From the cell containing the given text, extract its center point as [X, Y] coordinate. 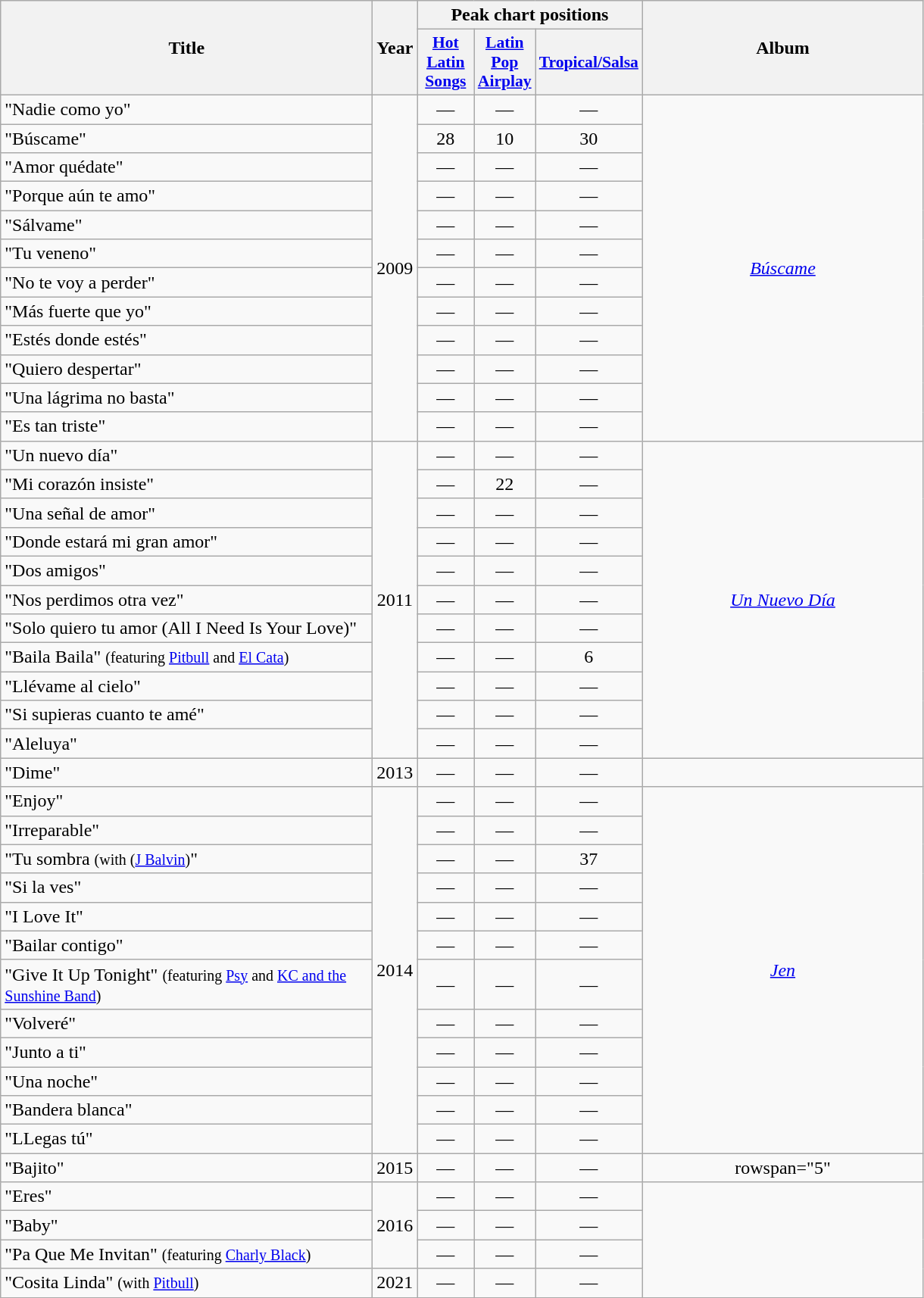
"Porque aún te amo" [186, 196]
"Give It Up Tonight" (featuring Psy and KC and the Sunshine Band) [186, 984]
6 [589, 657]
Title [186, 48]
"Solo quiero tu amor (All I Need Is Your Love)" [186, 629]
"Búscame" [186, 139]
10 [504, 139]
2011 [395, 600]
"Volveré" [186, 1023]
"Bailar contigo" [186, 945]
"Enjoy" [186, 801]
"Quiero despertar" [186, 369]
Year [395, 48]
"Es tan triste" [186, 426]
28 [445, 139]
"Nadie como yo" [186, 109]
"Amor quédate" [186, 167]
22 [504, 484]
"Si la ves" [186, 888]
Búscame [783, 268]
Un Nuevo Día [783, 600]
"Bandera blanca" [186, 1110]
"I Love It" [186, 916]
Latin Pop Airplay [504, 62]
"Mi corazón insiste" [186, 484]
"No te voy a perder" [186, 282]
Jen [783, 970]
"Si supieras cuanto te amé" [186, 715]
2014 [395, 970]
"Una lágrima no basta" [186, 398]
"Nos perdimos otra vez" [186, 599]
2009 [395, 268]
Album [783, 48]
"LLegas tú" [186, 1139]
Peak chart positions [530, 15]
"Dime" [186, 772]
Tropical/Salsa [589, 62]
30 [589, 139]
"Irreparable" [186, 830]
"Estés donde estés" [186, 340]
"Sálvame" [186, 225]
"Aleluya" [186, 744]
"Una señal de amor" [186, 513]
"Pa Que Me Invitan" (featuring Charly Black) [186, 1254]
37 [589, 859]
"Donde estará mi gran amor" [186, 541]
"Una noche" [186, 1081]
"Junto a ti" [186, 1052]
"Eres" [186, 1197]
Hot Latin Songs [445, 62]
2021 [395, 1283]
2015 [395, 1168]
"Llévame al cielo" [186, 686]
"Tu veneno" [186, 254]
2016 [395, 1225]
"Baila Baila" (featuring Pitbull and El Cata) [186, 657]
"Un nuevo día" [186, 455]
rowspan="5" [783, 1168]
"Baby" [186, 1225]
"Cosita Linda" (with Pitbull) [186, 1283]
"Más fuerte que yo" [186, 311]
"Bajito" [186, 1168]
"Tu sombra (with (J Balvin)" [186, 859]
2013 [395, 772]
"Dos amigos" [186, 570]
